From the cell containing the given text, extract its center point as (x, y) coordinate. 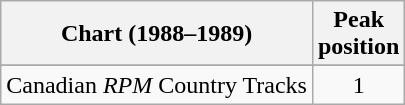
Canadian RPM Country Tracks (157, 85)
Chart (1988–1989) (157, 34)
Peakposition (358, 34)
1 (358, 85)
